Capture the cell that displays the provided text and extract its [x, y] central coordinate. 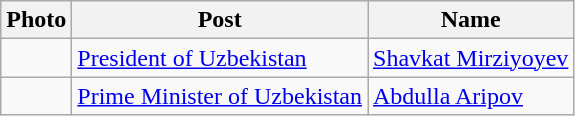
Post [220, 20]
Shavkat Mirziyoyev [471, 58]
Abdulla Aripov [471, 96]
President of Uzbekistan [220, 58]
Photo [36, 20]
Prime Minister of Uzbekistan [220, 96]
Name [471, 20]
